Detect which cell encompasses the target text, then output its [X, Y] center coordinate. 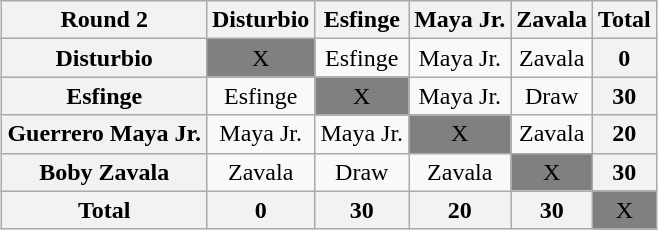
Guerrero Maya Jr. [104, 134]
Boby Zavala [104, 172]
Round 2 [104, 20]
